Provide the [x, y] coordinate of the cell's center where the given text is located.  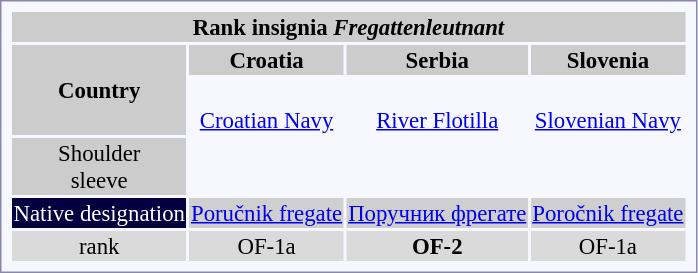
Rank insignia Fregattenleutnant [348, 27]
Поручник фрегатe [438, 213]
Native designation [99, 213]
Croatian Navy [266, 106]
Croatia [266, 60]
Poročnik fregate [608, 213]
Slovenia [608, 60]
Serbia [438, 60]
rank [99, 246]
OF-2 [438, 246]
Poručnik fregate [266, 213]
Shouldersleeve [99, 166]
River Flotilla [438, 106]
Slovenian Navy [608, 106]
Country [99, 90]
